Capture the cell that displays the provided text and extract its [x, y] central coordinate. 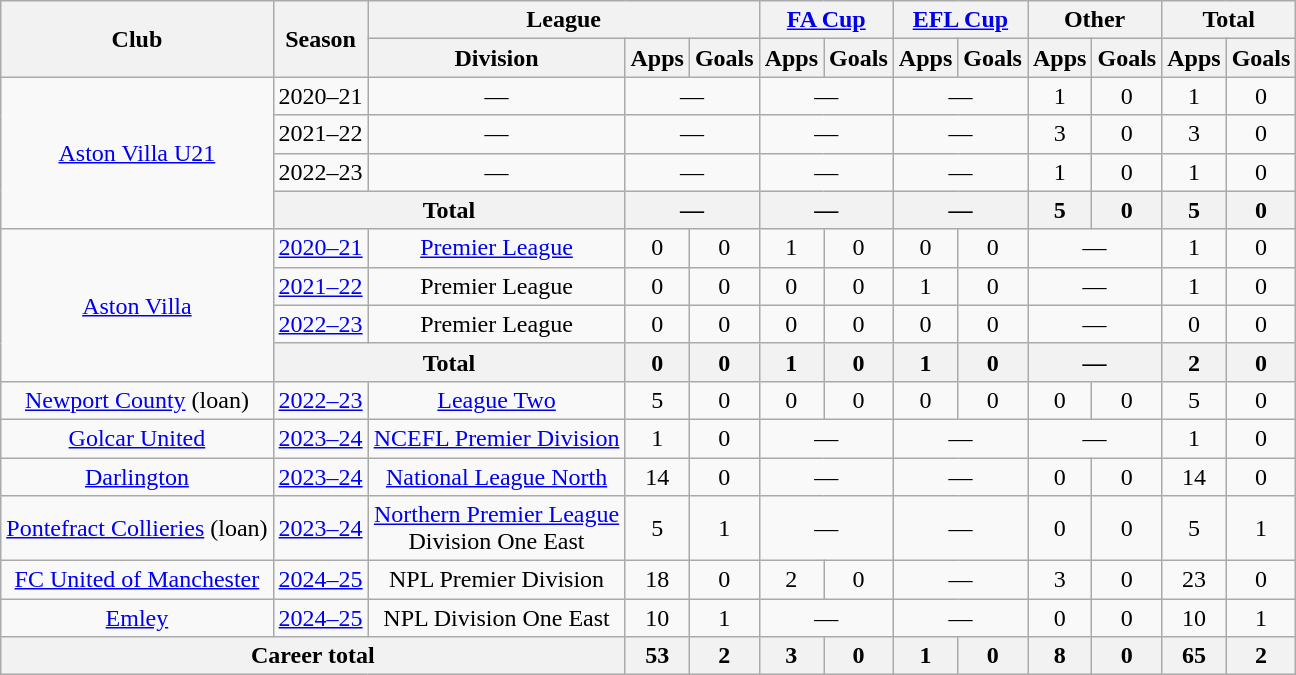
League [564, 20]
Club [137, 39]
Pontefract Collieries (loan) [137, 528]
18 [657, 580]
Season [320, 39]
65 [1194, 656]
23 [1194, 580]
53 [657, 656]
Aston Villa [137, 305]
Other [1095, 20]
National League North [496, 477]
8 [1060, 656]
Emley [137, 618]
FC United of Manchester [137, 580]
Newport County (loan) [137, 400]
NPL Division One East [496, 618]
NPL Premier Division [496, 580]
Northern Premier LeagueDivision One East [496, 528]
Career total [313, 656]
League Two [496, 400]
FA Cup [826, 20]
NCEFL Premier Division [496, 438]
Division [496, 58]
Golcar United [137, 438]
EFL Cup [960, 20]
Darlington [137, 477]
Aston Villa U21 [137, 153]
